Determine the (X, Y) coordinate at the center of the cell enclosing the given text.  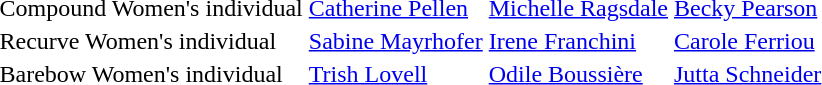
Sabine Mayrhofer (396, 41)
Irene Franchini (578, 41)
